Find where the given text appears and provide that cell's center as [X, Y] coordinate. 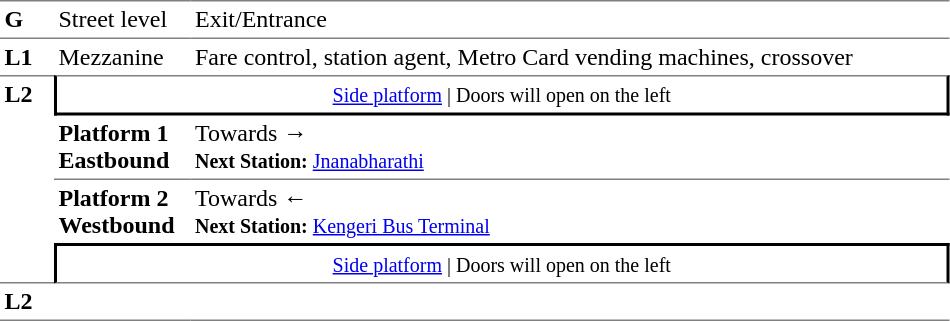
Platform 2Westbound [122, 212]
Exit/Entrance [570, 20]
L2 [27, 179]
Street level [122, 20]
Towards ← Next Station: Kengeri Bus Terminal [570, 212]
L1 [27, 57]
Mezzanine [122, 57]
Fare control, station agent, Metro Card vending machines, crossover [570, 57]
Towards → Next Station: Jnanabharathi [570, 148]
G [27, 20]
Platform 1Eastbound [122, 148]
